Capture the cell that displays the provided text and extract its (X, Y) central coordinate. 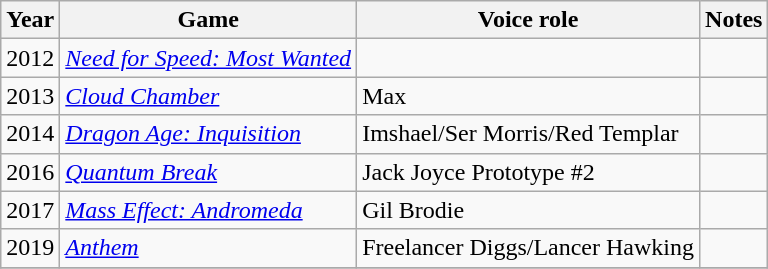
2017 (30, 210)
2013 (30, 96)
Notes (734, 20)
Year (30, 20)
Freelancer Diggs/Lancer Hawking (528, 248)
Jack Joyce Prototype #2 (528, 172)
Gil Brodie (528, 210)
2012 (30, 58)
Imshael/Ser Morris/Red Templar (528, 134)
Game (208, 20)
Need for Speed: Most Wanted (208, 58)
2014 (30, 134)
Cloud Chamber (208, 96)
Voice role (528, 20)
Dragon Age: Inquisition (208, 134)
2016 (30, 172)
Quantum Break (208, 172)
Anthem (208, 248)
2019 (30, 248)
Mass Effect: Andromeda (208, 210)
Max (528, 96)
